From the cell containing the given text, extract its center point as [x, y] coordinate. 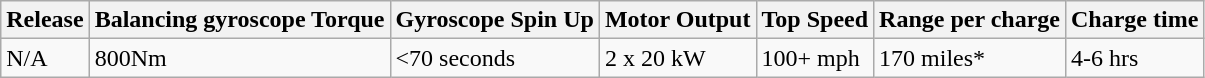
Release [45, 20]
4-6 hrs [1134, 58]
800Nm [240, 58]
Top Speed [815, 20]
2 x 20 kW [678, 58]
Balancing gyroscope Torque [240, 20]
Range per charge [970, 20]
N/A [45, 58]
Charge time [1134, 20]
100+ mph [815, 58]
<70 seconds [494, 58]
Motor Output [678, 20]
170 miles* [970, 58]
Gyroscope Spin Up [494, 20]
